Locate the cell with the specified text and output its (X, Y) center coordinate. 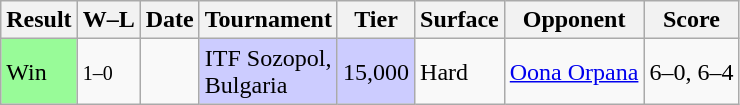
Score (692, 20)
Result (39, 20)
Oona Orpana (574, 72)
15,000 (376, 72)
ITF Sozopol, Bulgaria (268, 72)
Tournament (268, 20)
Date (170, 20)
Opponent (574, 20)
Tier (376, 20)
Win (39, 72)
1–0 (108, 72)
W–L (108, 20)
Surface (460, 20)
Hard (460, 72)
6–0, 6–4 (692, 72)
